Find where the given text appears and provide that cell's center as (x, y) coordinate. 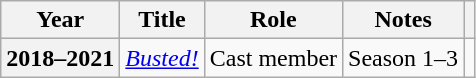
Title (162, 20)
Season 1–3 (404, 58)
Notes (404, 20)
Cast member (273, 58)
2018–2021 (60, 58)
Year (60, 20)
Role (273, 20)
Busted! (162, 58)
